Extract the (x, y) coordinate from the center of the cell holding the provided text.  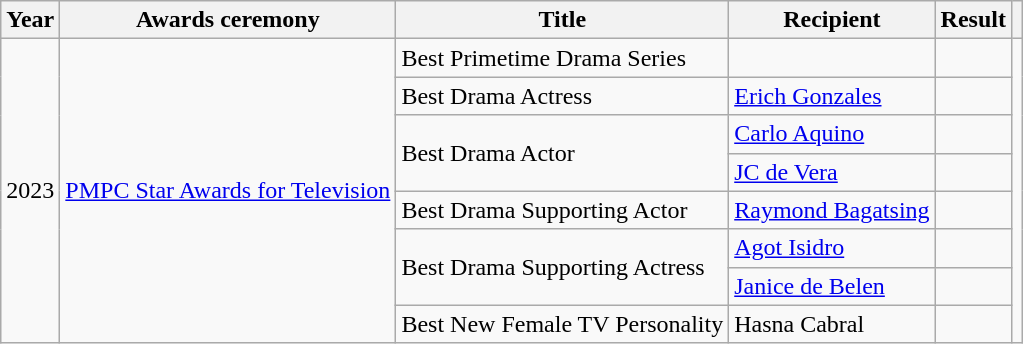
Erich Gonzales (832, 96)
Awards ceremony (228, 20)
Year (30, 20)
JC de Vera (832, 172)
Best Drama Supporting Actress (562, 267)
Raymond Bagatsing (832, 210)
PMPC Star Awards for Television (228, 191)
Title (562, 20)
Carlo Aquino (832, 134)
2023 (30, 191)
Recipient (832, 20)
Hasna Cabral (832, 324)
Best Primetime Drama Series (562, 58)
Best Drama Supporting Actor (562, 210)
Best Drama Actress (562, 96)
Janice de Belen (832, 286)
Best Drama Actor (562, 153)
Best New Female TV Personality (562, 324)
Result (973, 20)
Agot Isidro (832, 248)
